Return the (X, Y) coordinate for the center point of the cell that contains the specified text.  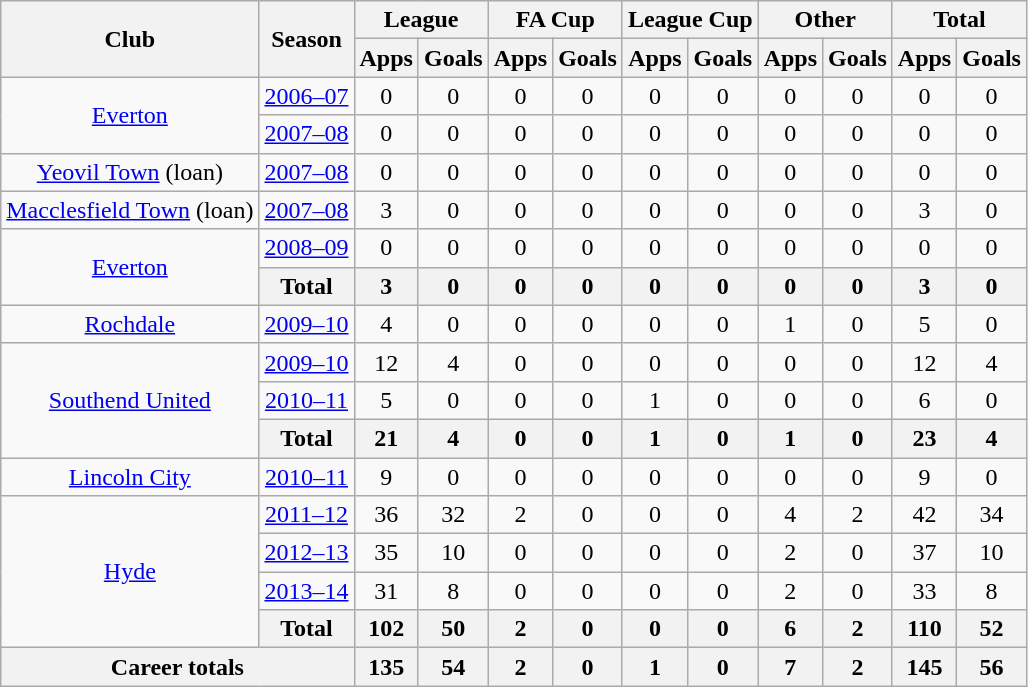
52 (992, 629)
2006–07 (306, 96)
32 (453, 515)
54 (453, 667)
2011–12 (306, 515)
League Cup (690, 20)
Career totals (178, 667)
Southend United (130, 400)
102 (386, 629)
7 (790, 667)
Yeovil Town (loan) (130, 172)
2008–09 (306, 248)
2012–13 (306, 553)
23 (924, 438)
Rochdale (130, 324)
110 (924, 629)
Season (306, 39)
50 (453, 629)
33 (924, 591)
Hyde (130, 572)
League (421, 20)
Macclesfield Town (loan) (130, 210)
37 (924, 553)
56 (992, 667)
135 (386, 667)
35 (386, 553)
FA Cup (555, 20)
34 (992, 515)
42 (924, 515)
2013–14 (306, 591)
Lincoln City (130, 477)
21 (386, 438)
145 (924, 667)
Other (825, 20)
31 (386, 591)
Club (130, 39)
36 (386, 515)
